Return (X, Y) of the center of cell containing provided text 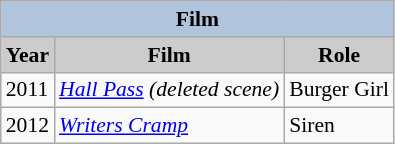
Writers Cramp (169, 126)
Hall Pass (deleted scene) (169, 90)
Role (339, 55)
Siren (339, 126)
2011 (28, 90)
Year (28, 55)
Burger Girl (339, 90)
2012 (28, 126)
